Output the [X, Y] coordinate of the center of the cell containing the given text.  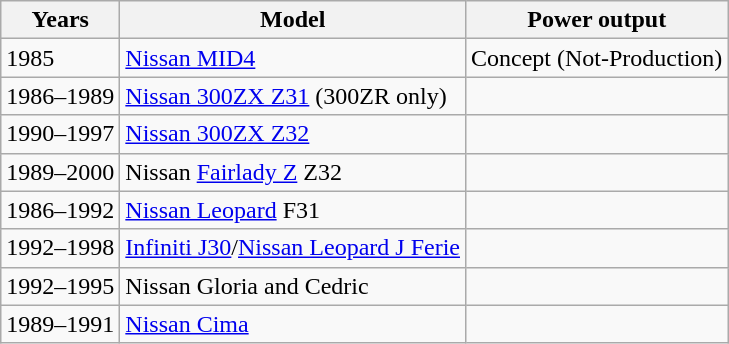
Nissan Fairlady Z Z32 [293, 172]
Concept (Not-Production) [597, 58]
1990–1997 [60, 134]
Nissan Leopard F31 [293, 210]
Years [60, 20]
1992–1995 [60, 286]
1992–1998 [60, 248]
Nissan MID4 [293, 58]
Nissan 300ZX Z31 (300ZR only) [293, 96]
Model [293, 20]
Nissan 300ZX Z32 [293, 134]
1989–2000 [60, 172]
1985 [60, 58]
Nissan Cima [293, 324]
Infiniti J30/Nissan Leopard J Ferie [293, 248]
Nissan Gloria and Cedric [293, 286]
1989–1991 [60, 324]
1986–1989 [60, 96]
Power output [597, 20]
1986–1992 [60, 210]
